Extract the (X, Y) coordinate from the center of the cell holding the provided text.  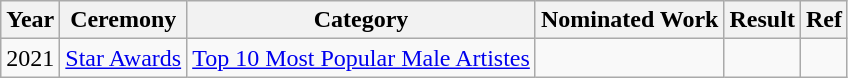
Ref (824, 20)
Top 10 Most Popular Male Artistes (362, 58)
Nominated Work (630, 20)
Star Awards (124, 58)
Ceremony (124, 20)
Category (362, 20)
2021 (30, 58)
Result (762, 20)
Year (30, 20)
